Provide the (X, Y) coordinate of the cell's center where the given text is located.  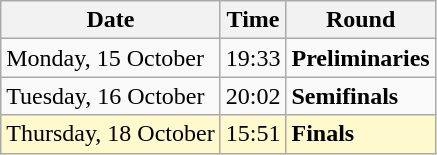
Finals (360, 134)
Thursday, 18 October (110, 134)
Preliminaries (360, 58)
Round (360, 20)
Tuesday, 16 October (110, 96)
Time (253, 20)
Semifinals (360, 96)
Monday, 15 October (110, 58)
19:33 (253, 58)
Date (110, 20)
20:02 (253, 96)
15:51 (253, 134)
